Extract the (X, Y) coordinate from the center of the cell holding the provided text.  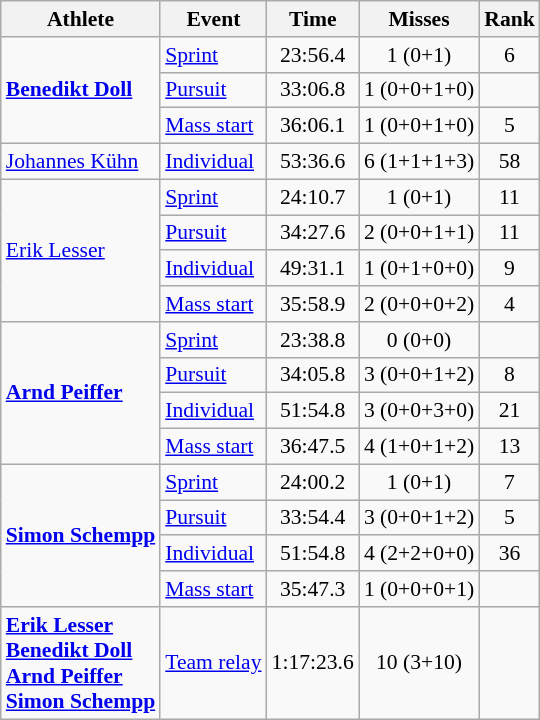
0 (0+0) (419, 340)
36:06.1 (313, 126)
24:10.7 (313, 197)
Misses (419, 19)
34:05.8 (313, 375)
9 (510, 269)
Team relay (213, 663)
8 (510, 375)
36 (510, 554)
Time (313, 19)
35:47.3 (313, 589)
36:47.5 (313, 447)
21 (510, 411)
Erik LesserBenedikt DollArnd PeifferSimon Schempp (80, 663)
4 (2+2+0+0) (419, 554)
6 (1+1+1+3) (419, 162)
49:31.1 (313, 269)
34:27.6 (313, 233)
10 (3+10) (419, 663)
3 (0+0+3+0) (419, 411)
23:38.8 (313, 340)
1 (0+1+0+0) (419, 269)
Athlete (80, 19)
58 (510, 162)
Arnd Peiffer (80, 393)
Event (213, 19)
33:06.8 (313, 90)
4 (510, 304)
2 (0+0+0+2) (419, 304)
2 (0+0+1+1) (419, 233)
1 (0+0+0+1) (419, 589)
7 (510, 482)
Rank (510, 19)
13 (510, 447)
Simon Schempp (80, 535)
33:54.4 (313, 518)
23:56.4 (313, 55)
24:00.2 (313, 482)
1:17:23.6 (313, 663)
6 (510, 55)
Benedikt Doll (80, 90)
53:36.6 (313, 162)
35:58.9 (313, 304)
4 (1+0+1+2) (419, 447)
Johannes Kühn (80, 162)
Erik Lesser (80, 250)
